Extract the [x, y] coordinate from the center of the cell holding the provided text.  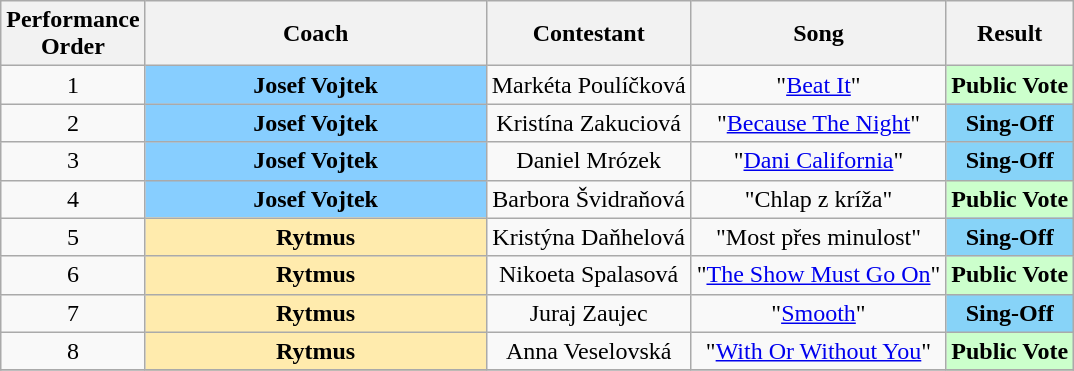
Juraj Zaujec [588, 313]
Kristýna Daňhelová [588, 237]
Nikoeta Spalasová [588, 275]
"Most přes minulost" [818, 237]
Daniel Mrózek [588, 161]
"Dani California" [818, 161]
"Chlap z kríža" [818, 199]
Coach [316, 34]
2 [73, 123]
4 [73, 199]
5 [73, 237]
"Because The Night" [818, 123]
1 [73, 85]
Result [1010, 34]
"The Show Must Go On" [818, 275]
Performance Order [73, 34]
Song [818, 34]
"With Or Without You" [818, 351]
7 [73, 313]
Contestant [588, 34]
3 [73, 161]
8 [73, 351]
"Beat It" [818, 85]
Barbora Švidraňová [588, 199]
"Smooth" [818, 313]
Markéta Poulíčková [588, 85]
Anna Veselovská [588, 351]
Kristína Zakuciová [588, 123]
6 [73, 275]
